Determine the (X, Y) coordinate at the center of the cell enclosing the given text.  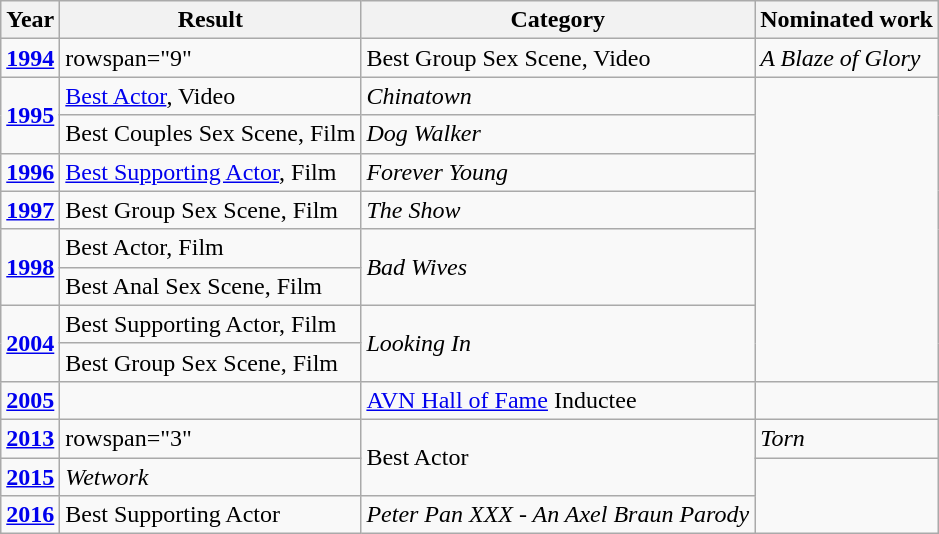
Bad Wives (558, 267)
Result (210, 20)
Looking In (558, 343)
rowspan="3" (210, 438)
rowspan="9" (210, 58)
Year (30, 20)
1995 (30, 115)
Best Actor, Video (210, 96)
Best Actor (558, 457)
1994 (30, 58)
1997 (30, 210)
Wetwork (210, 477)
AVN Hall of Fame Inductee (558, 400)
Category (558, 20)
Forever Young (558, 172)
Peter Pan XXX - An Axel Braun Parody (558, 515)
2016 (30, 515)
Best Group Sex Scene, Video (558, 58)
Best Actor, Film (210, 248)
Chinatown (558, 96)
Nominated work (847, 20)
2005 (30, 400)
The Show (558, 210)
2004 (30, 343)
2013 (30, 438)
A Blaze of Glory (847, 58)
Dog Walker (558, 134)
Best Anal Sex Scene, Film (210, 286)
Torn (847, 438)
1998 (30, 267)
Best Supporting Actor (210, 515)
2015 (30, 477)
Best Couples Sex Scene, Film (210, 134)
1996 (30, 172)
